Scan for the cell matching the given text and deliver its [X, Y] coordinate at center. 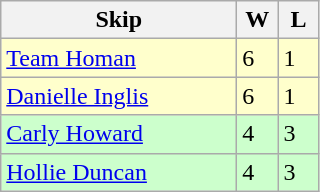
Skip [119, 20]
Danielle Inglis [119, 96]
Carly Howard [119, 134]
L [298, 20]
Team Homan [119, 58]
W [258, 20]
Hollie Duncan [119, 172]
